Determine the [X, Y] coordinate at the center of the cell enclosing the given text.  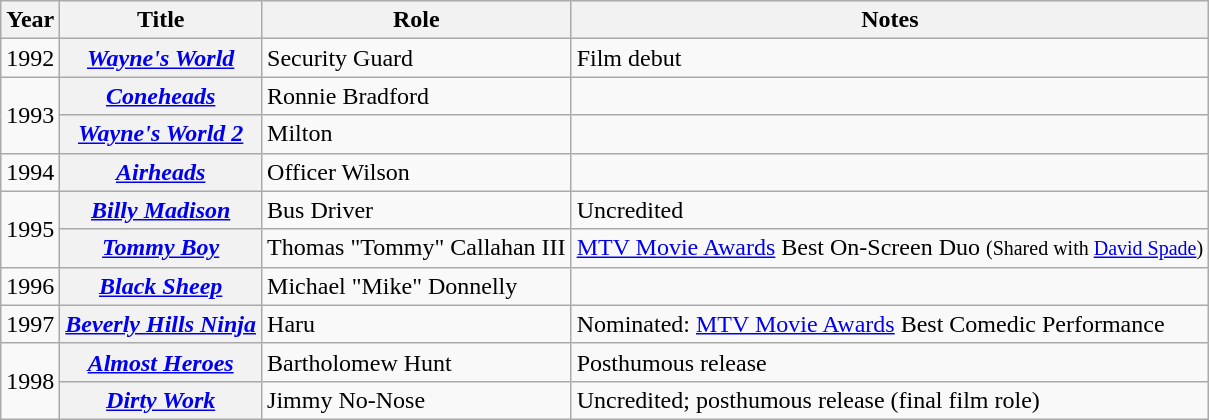
1992 [30, 58]
Bartholomew Hunt [417, 362]
Bus Driver [417, 210]
Nominated: MTV Movie Awards Best Comedic Performance [890, 324]
1994 [30, 172]
Uncredited; posthumous release (final film role) [890, 400]
Wayne's World [161, 58]
Year [30, 20]
Posthumous release [890, 362]
Jimmy No-Nose [417, 400]
Beverly Hills Ninja [161, 324]
Almost Heroes [161, 362]
Milton [417, 134]
Title [161, 20]
MTV Movie Awards Best On-Screen Duo (Shared with David Spade) [890, 248]
Film debut [890, 58]
Dirty Work [161, 400]
Black Sheep [161, 286]
Officer Wilson [417, 172]
Coneheads [161, 96]
Role [417, 20]
Airheads [161, 172]
Uncredited [890, 210]
Michael "Mike" Donnelly [417, 286]
Tommy Boy [161, 248]
Wayne's World 2 [161, 134]
Notes [890, 20]
Security Guard [417, 58]
1997 [30, 324]
Ronnie Bradford [417, 96]
1993 [30, 115]
1995 [30, 229]
Thomas "Tommy" Callahan III [417, 248]
1996 [30, 286]
1998 [30, 381]
Billy Madison [161, 210]
Haru [417, 324]
